Identify which cell holds the provided text, then report its [x, y] central coordinate. 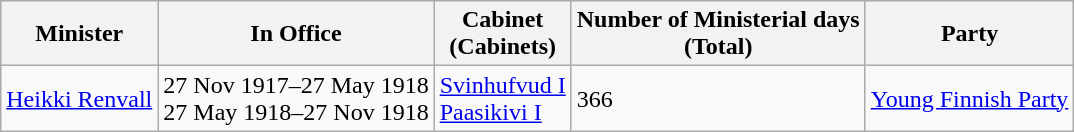
In Office [296, 34]
27 Nov 1917–27 May 191827 May 1918–27 Nov 1918 [296, 98]
Young Finnish Party [970, 98]
366 [718, 98]
Heikki Renvall [80, 98]
Party [970, 34]
Minister [80, 34]
Number of Ministerial days (Total) [718, 34]
Cabinet(Cabinets) [502, 34]
Svinhufvud IPaasikivi I [502, 98]
